Scan for the cell matching the given text and deliver its [X, Y] coordinate at center. 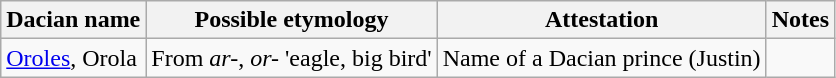
Attestation [602, 20]
Notes [800, 20]
From ar-, or- 'eagle, big bird' [292, 58]
Oroles, Orola [74, 58]
Name of a Dacian prince (Justin) [602, 58]
Dacian name [74, 20]
Possible etymology [292, 20]
